From the cell containing the given text, extract its center point as [X, Y] coordinate. 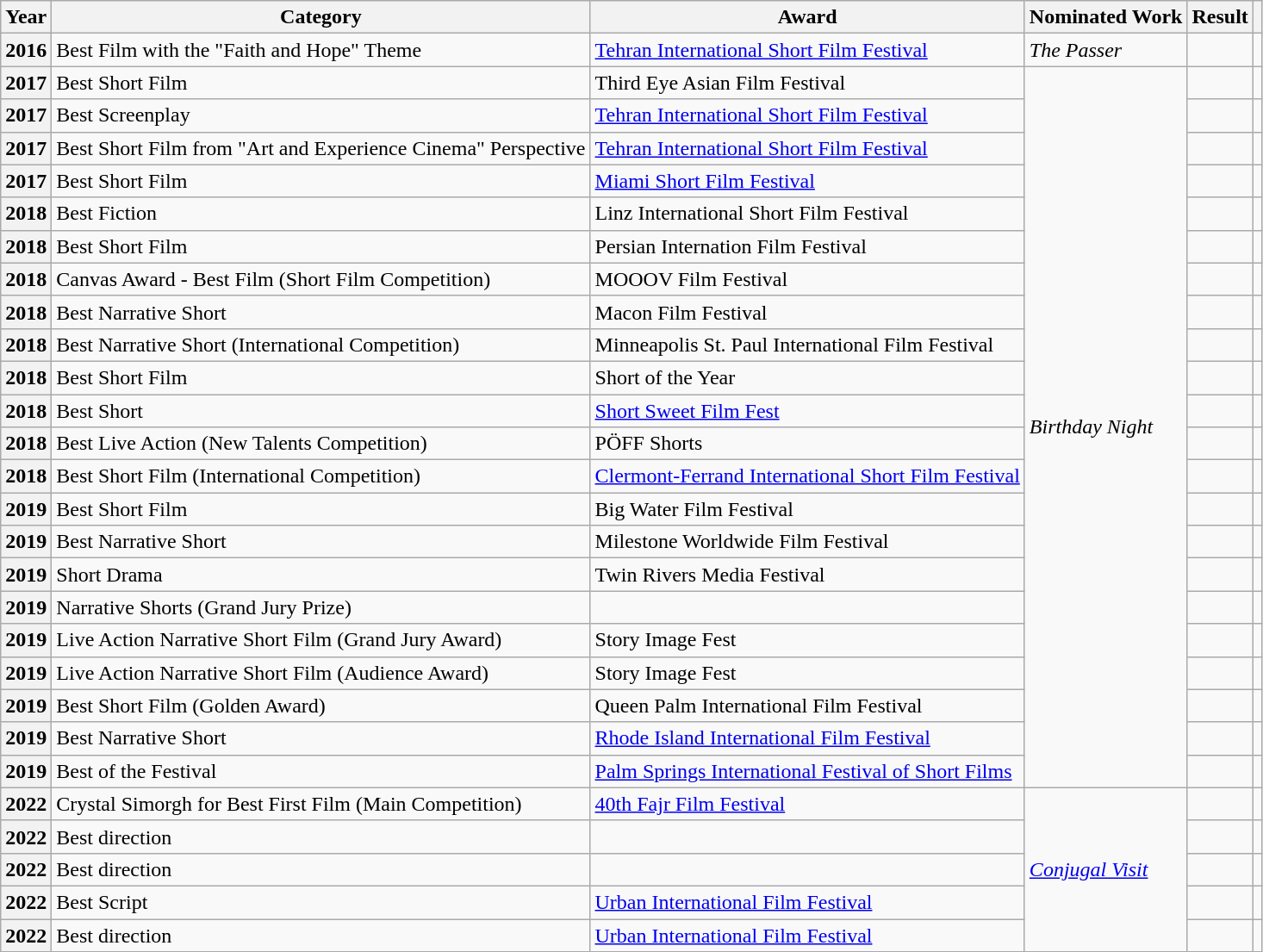
40th Fajr Film Festival [807, 804]
Best Short Film from "Art and Experience Cinema" Perspective [320, 148]
Best Fiction [320, 214]
2016 [26, 50]
Palm Springs International Festival of Short Films [807, 771]
Nominated Work [1106, 17]
Macon Film Festival [807, 312]
Twin Rivers Media Festival [807, 575]
Conjugal Visit [1106, 869]
Third Eye Asian Film Festival [807, 83]
Live Action Narrative Short Film (Audience Award) [320, 673]
Best Film with the "Faith and Hope" Theme [320, 50]
Crystal Simorgh for Best First Film (Main Competition) [320, 804]
Persian Internation Film Festival [807, 246]
The Passer [1106, 50]
MOOOV Film Festival [807, 279]
Year [26, 17]
Best Live Action (New Talents Competition) [320, 444]
PÖFF Shorts [807, 444]
Short of the Year [807, 377]
Big Water Film Festival [807, 509]
Canvas Award - Best Film (Short Film Competition) [320, 279]
Short Drama [320, 575]
Best of the Festival [320, 771]
Best Script [320, 902]
Minneapolis St. Paul International Film Festival [807, 345]
Birthday Night [1106, 427]
Short Sweet Film Fest [807, 411]
Best Short [320, 411]
Clermont-Ferrand International Short Film Festival [807, 476]
Result [1220, 17]
Best Short Film (Golden Award) [320, 706]
Queen Palm International Film Festival [807, 706]
Best Short Film (International Competition) [320, 476]
Miami Short Film Festival [807, 181]
Best Narrative Short (International Competition) [320, 345]
Award [807, 17]
Rhode Island International Film Festival [807, 738]
Category [320, 17]
Best Screenplay [320, 115]
Live Action Narrative Short Film (Grand Jury Award) [320, 640]
Milestone Worldwide Film Festival [807, 542]
Linz International Short Film Festival [807, 214]
Narrative Shorts (Grand Jury Prize) [320, 607]
